Identify which cell holds the provided text, then report its (X, Y) central coordinate. 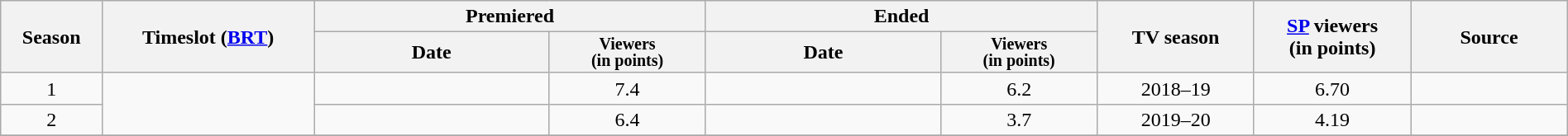
2019–20 (1176, 120)
7.4 (627, 88)
SP viewers(in points) (1331, 37)
2 (51, 120)
4.19 (1331, 120)
Premiered (510, 16)
Season (51, 37)
Timeslot (BRT) (208, 37)
6.2 (1019, 88)
6.4 (627, 120)
Source (1489, 37)
1 (51, 88)
Ended (901, 16)
2018–19 (1176, 88)
TV season (1176, 37)
6.70 (1331, 88)
3.7 (1019, 120)
